Provide the (X, Y) coordinate of the cell's center where the given text is located.  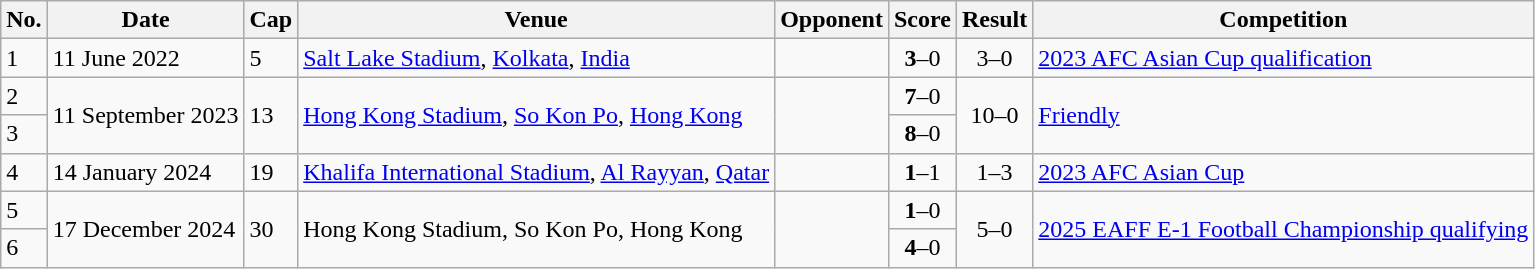
Opponent (832, 20)
1–0 (922, 210)
7–0 (922, 96)
Cap (271, 20)
6 (24, 248)
2025 EAFF E-1 Football Championship qualifying (1284, 229)
4–0 (922, 248)
Date (146, 20)
8–0 (922, 134)
10–0 (994, 115)
2023 AFC Asian Cup (1284, 172)
1 (24, 58)
Friendly (1284, 115)
19 (271, 172)
1–1 (922, 172)
30 (271, 229)
Competition (1284, 20)
2 (24, 96)
No. (24, 20)
3 (24, 134)
Score (922, 20)
Result (994, 20)
Venue (536, 20)
4 (24, 172)
14 January 2024 (146, 172)
11 September 2023 (146, 115)
11 June 2022 (146, 58)
5–0 (994, 229)
13 (271, 115)
17 December 2024 (146, 229)
Khalifa International Stadium, Al Rayyan, Qatar (536, 172)
2023 AFC Asian Cup qualification (1284, 58)
1–3 (994, 172)
Salt Lake Stadium, Kolkata, India (536, 58)
